Output the (x, y) coordinate of the center of the cell containing the given text.  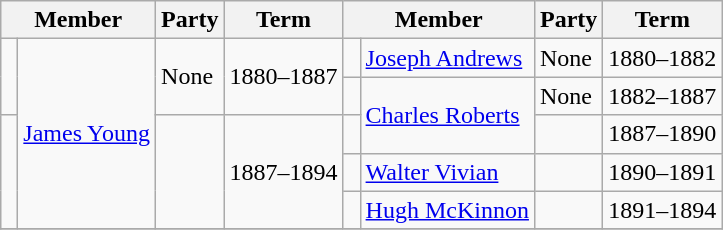
James Young (87, 134)
1880–1882 (662, 58)
1890–1891 (662, 172)
1891–1894 (662, 210)
1882–1887 (662, 96)
Hugh McKinnon (447, 210)
1887–1890 (662, 134)
Charles Roberts (447, 115)
Walter Vivian (447, 172)
1880–1887 (284, 77)
Joseph Andrews (447, 58)
1887–1894 (284, 172)
